Search for the cell housing the specified text and yield its [x, y] center coordinate. 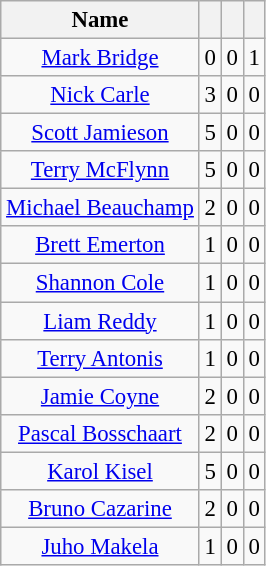
Terry Antonis [100, 358]
Jamie Coyne [100, 396]
Terry McFlynn [100, 170]
Karol Kisel [100, 471]
Juho Makela [100, 546]
Liam Reddy [100, 321]
Michael Beauchamp [100, 208]
Scott Jamieson [100, 133]
Shannon Cole [100, 283]
Pascal Bosschaart [100, 433]
Nick Carle [100, 95]
Name [100, 20]
3 [210, 95]
Brett Emerton [100, 245]
Bruno Cazarine [100, 509]
Mark Bridge [100, 58]
